Locate the cell with the specified text and output its [x, y] center coordinate. 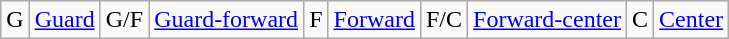
G [15, 20]
Center [692, 20]
F/C [444, 20]
C [640, 20]
G/F [124, 20]
Forward [374, 20]
Guard-forward [226, 20]
Forward-center [548, 20]
Guard [64, 20]
F [316, 20]
